Determine the [x, y] coordinate at the center of the cell enclosing the given text.  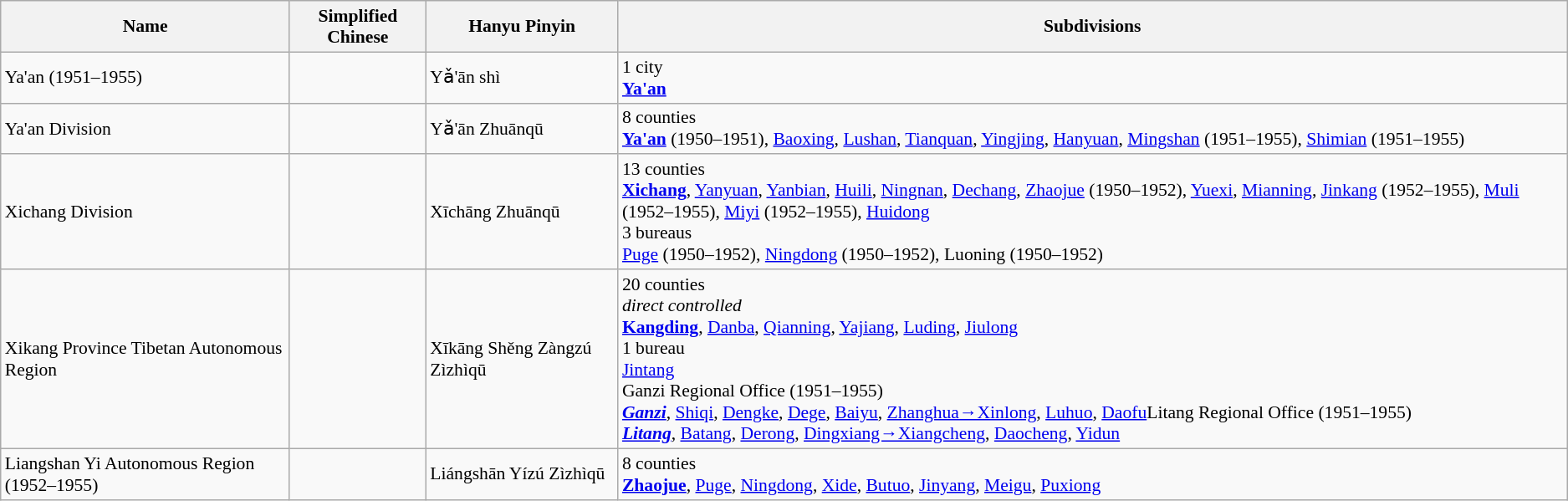
Xichang Division [146, 212]
Liangshan Yi Autonomous Region (1952–1955) [146, 473]
Yǎ'ān Zhuānqū [522, 129]
Ya'an Division [146, 129]
Simplified Chinese [358, 27]
Xīkāng Shěng Zàngzú Zìzhìqū [522, 359]
Yǎ'ān shì [522, 77]
Subdivisions [1092, 27]
Xikang Province Tibetan Autonomous Region [146, 359]
8 countiesYa'an (1950–1951), Baoxing, Lushan, Tianquan, Yingjing, Hanyuan, Mingshan (1951–1955), Shimian (1951–1955) [1092, 129]
Name [146, 27]
Xīchāng Zhuānqū [522, 212]
Hanyu Pinyin [522, 27]
1 cityYa'an [1092, 77]
Ya'an (1951–1955) [146, 77]
8 countiesZhaojue, Puge, Ningdong, Xide, Butuo, Jinyang, Meigu, Puxiong [1092, 473]
Liángshān Yízú Zìzhìqū [522, 473]
